Output the (X, Y) coordinate of the center of the cell containing the given text.  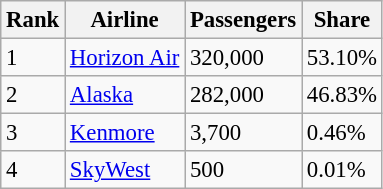
1 (33, 58)
282,000 (244, 95)
46.83% (342, 95)
Horizon Air (125, 58)
320,000 (244, 58)
Passengers (244, 20)
500 (244, 170)
2 (33, 95)
SkyWest (125, 170)
Rank (33, 20)
4 (33, 170)
3,700 (244, 133)
Share (342, 20)
Kenmore (125, 133)
Airline (125, 20)
0.01% (342, 170)
Alaska (125, 95)
3 (33, 133)
53.10% (342, 58)
0.46% (342, 133)
